Search for the cell housing the specified text and yield its [X, Y] center coordinate. 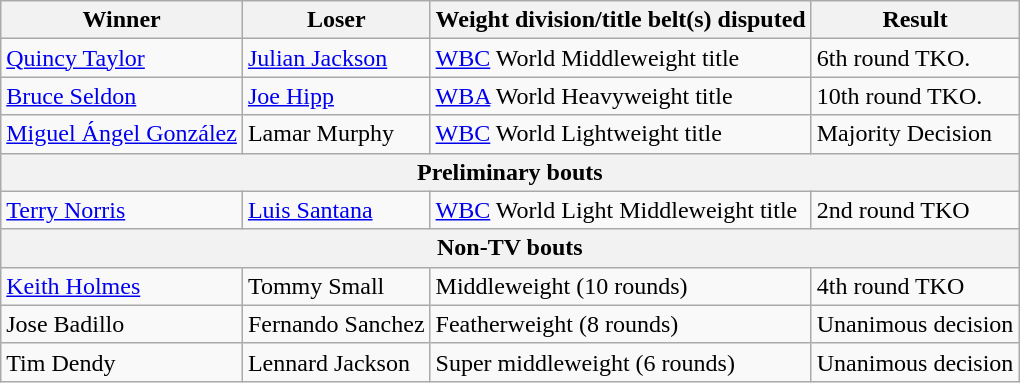
Result [915, 20]
Super middleweight (6 rounds) [620, 362]
WBC World Middleweight title [620, 58]
Lamar Murphy [336, 134]
2nd round TKO [915, 210]
Tim Dendy [122, 362]
Weight division/title belt(s) disputed [620, 20]
Keith Holmes [122, 286]
Preliminary bouts [510, 172]
Winner [122, 20]
Luis Santana [336, 210]
Quincy Taylor [122, 58]
Lennard Jackson [336, 362]
10th round TKO. [915, 96]
WBC World Light Middleweight title [620, 210]
6th round TKO. [915, 58]
Terry Norris [122, 210]
Bruce Seldon [122, 96]
Loser [336, 20]
WBA World Heavyweight title [620, 96]
Julian Jackson [336, 58]
Miguel Ángel González [122, 134]
Non-TV bouts [510, 248]
Jose Badillo [122, 324]
Tommy Small [336, 286]
Joe Hipp [336, 96]
Majority Decision [915, 134]
Fernando Sanchez [336, 324]
4th round TKO [915, 286]
WBC World Lightweight title [620, 134]
Featherweight (8 rounds) [620, 324]
Middleweight (10 rounds) [620, 286]
